Output the [X, Y] coordinate of the center of the cell containing the given text.  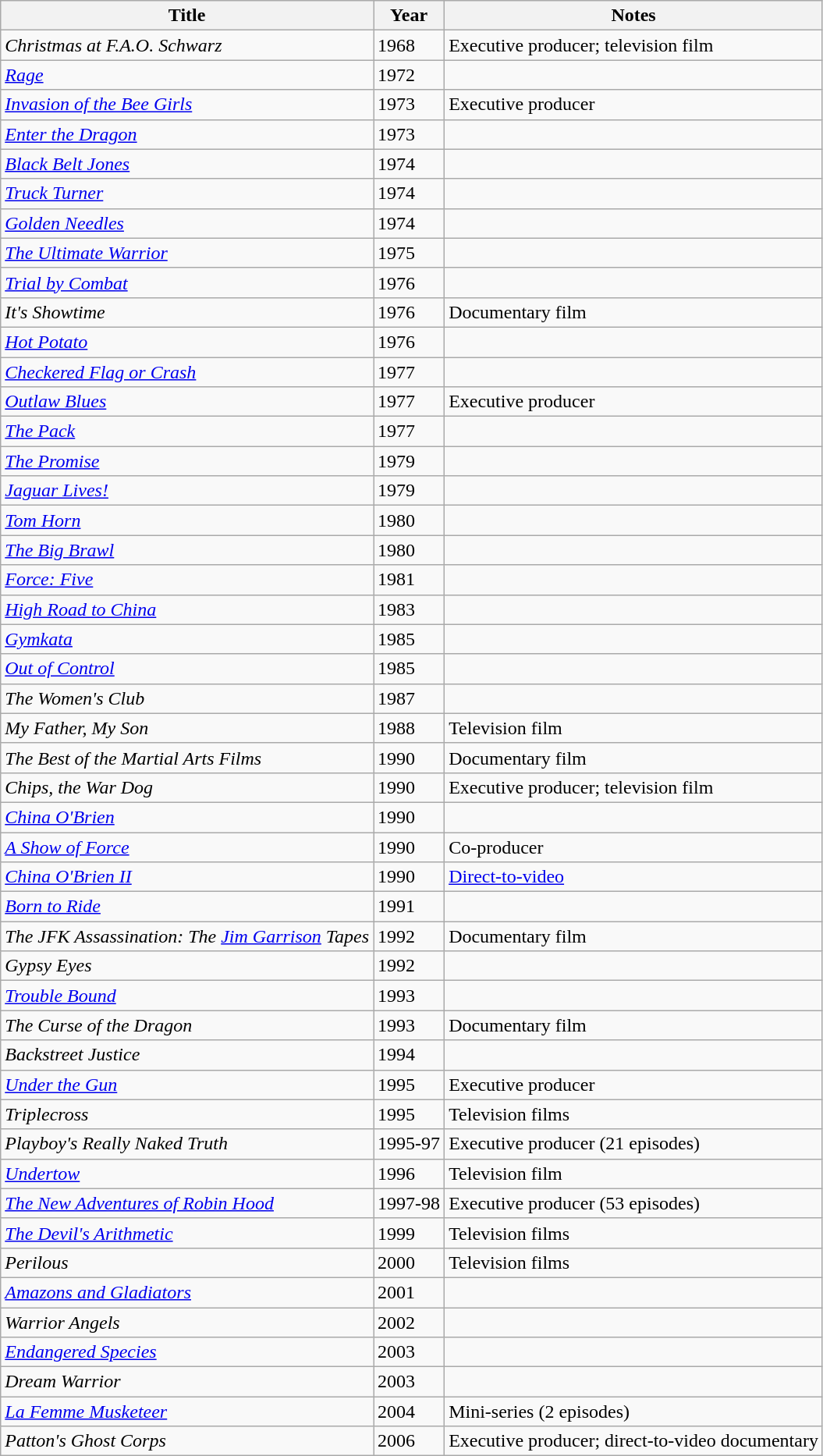
Amazons and Gladiators [187, 1292]
Executive producer (21 episodes) [633, 1144]
1988 [409, 728]
The Promise [187, 461]
It's Showtime [187, 312]
2004 [409, 1412]
The JFK Assassination: The Jim Garrison Tapes [187, 936]
1981 [409, 580]
Executive producer; direct-to-video documentary [633, 1441]
Under the Gun [187, 1085]
Co-producer [633, 847]
China O'Brien [187, 817]
2001 [409, 1292]
Trial by Combat [187, 282]
Invasion of the Bee Girls [187, 105]
1991 [409, 907]
My Father, My Son [187, 728]
1983 [409, 609]
Endangered Species [187, 1352]
Year [409, 16]
1996 [409, 1174]
1997-98 [409, 1203]
2002 [409, 1323]
The New Adventures of Robin Hood [187, 1203]
Gymkata [187, 639]
Undertow [187, 1174]
The Big Brawl [187, 550]
Out of Control [187, 669]
1995-97 [409, 1144]
The Women's Club [187, 698]
Outlaw Blues [187, 402]
2000 [409, 1262]
Force: Five [187, 580]
High Road to China [187, 609]
Notes [633, 16]
Dream Warrior [187, 1382]
1994 [409, 1055]
Patton's Ghost Corps [187, 1441]
Rage [187, 75]
Golden Needles [187, 223]
The Devil's Arithmetic [187, 1233]
1968 [409, 45]
Trouble Bound [187, 996]
Direct-to-video [633, 877]
1975 [409, 253]
Born to Ride [187, 907]
The Curse of the Dragon [187, 1025]
Truck Turner [187, 194]
Playboy's Really Naked Truth [187, 1144]
Checkered Flag or Crash [187, 372]
The Ultimate Warrior [187, 253]
1972 [409, 75]
Black Belt Jones [187, 164]
China O'Brien II [187, 877]
Tom Horn [187, 520]
A Show of Force [187, 847]
1987 [409, 698]
La Femme Musketeer [187, 1412]
1999 [409, 1233]
Enter the Dragon [187, 134]
Gypsy Eyes [187, 966]
Backstreet Justice [187, 1055]
Warrior Angels [187, 1323]
Chips, the War Dog [187, 787]
Executive producer (53 episodes) [633, 1203]
2006 [409, 1441]
Mini-series (2 episodes) [633, 1412]
Title [187, 16]
Perilous [187, 1262]
The Pack [187, 431]
Triplecross [187, 1114]
Jaguar Lives! [187, 491]
The Best of the Martial Arts Films [187, 758]
Hot Potato [187, 342]
Christmas at F.A.O. Schwarz [187, 45]
